For the text-containing cell, return its midpoint in [x, y] coordinate format. 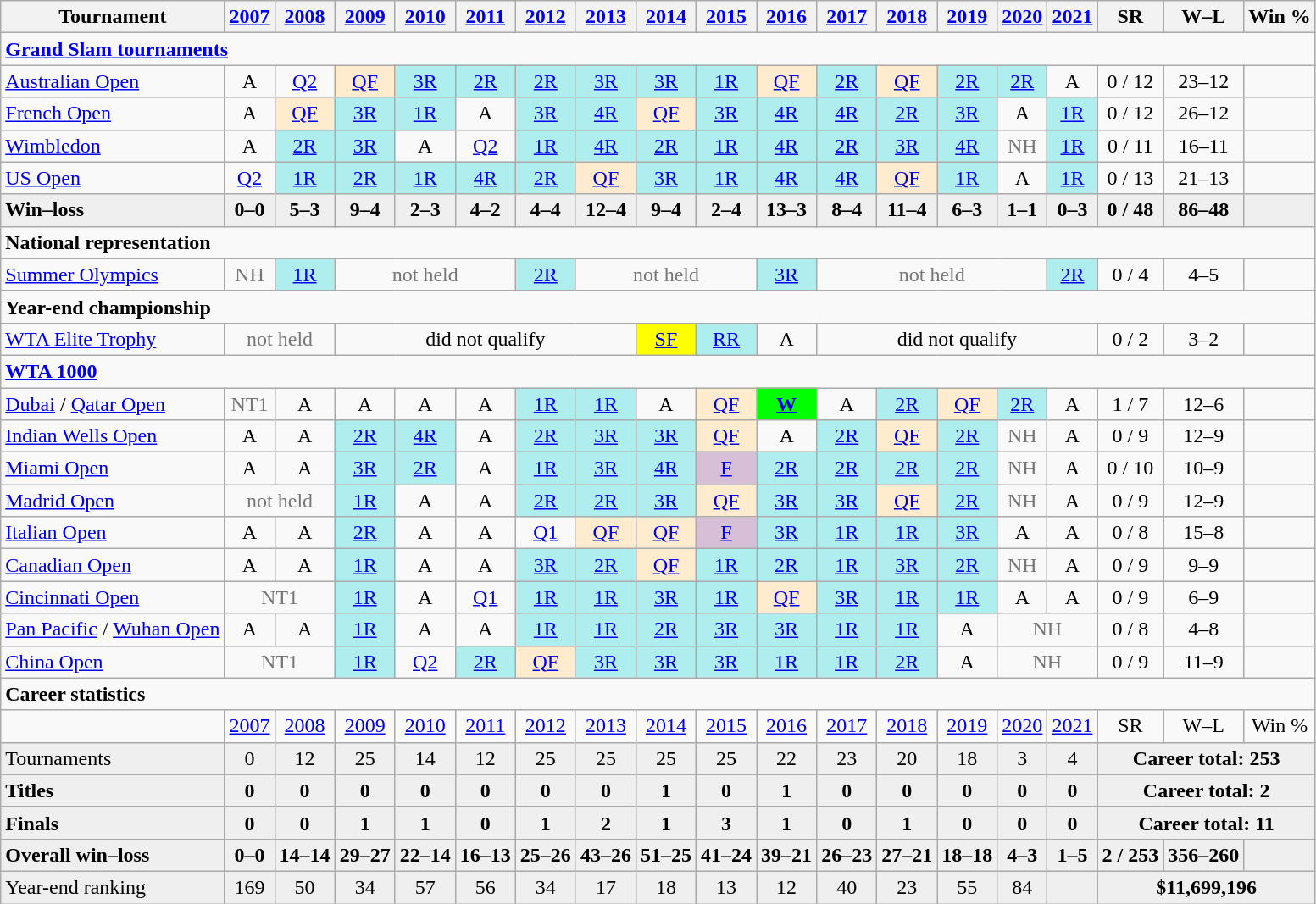
26–23 [847, 855]
57 [425, 887]
23–12 [1203, 81]
3–2 [1203, 339]
SF [666, 339]
WTA 1000 [658, 371]
Cincinnati Open [113, 597]
22–14 [425, 855]
Year-end ranking [113, 887]
0 / 4 [1130, 275]
43–26 [605, 855]
16–13 [485, 855]
84 [1022, 887]
1–1 [1022, 210]
16–11 [1203, 146]
4–3 [1022, 855]
2 / 253 [1130, 855]
0 / 2 [1130, 339]
169 [249, 887]
Italian Open [113, 533]
27–21 [907, 855]
4–8 [1203, 629]
18–18 [968, 855]
20 [907, 758]
56 [485, 887]
US Open [113, 178]
W [786, 404]
$11,699,196 [1207, 887]
40 [847, 887]
11–4 [907, 210]
Tournament [113, 17]
50 [305, 887]
14–14 [305, 855]
0 / 11 [1130, 146]
26–12 [1203, 114]
51–25 [666, 855]
Indian Wells Open [113, 436]
22 [786, 758]
11–9 [1203, 662]
41–24 [727, 855]
0–3 [1073, 210]
6–9 [1203, 597]
55 [968, 887]
Miami Open [113, 469]
National representation [658, 242]
Grand Slam tournaments [658, 49]
2–3 [425, 210]
Pan Pacific / Wuhan Open [113, 629]
13 [727, 887]
10–9 [1203, 469]
WTA Elite Trophy [113, 339]
RR [727, 339]
356–260 [1203, 855]
14 [425, 758]
12–6 [1203, 404]
1–5 [1073, 855]
6–3 [968, 210]
Career total: 253 [1207, 758]
Summer Olympics [113, 275]
17 [605, 887]
5–3 [305, 210]
Career total: 2 [1207, 790]
Dubai / Qatar Open [113, 404]
Tournaments [113, 758]
4–2 [485, 210]
1 / 7 [1130, 404]
Titles [113, 790]
French Open [113, 114]
4–5 [1203, 275]
Win–loss [113, 210]
12–4 [605, 210]
Career statistics [658, 694]
Canadian Open [113, 565]
2–4 [727, 210]
Overall win–loss [113, 855]
13–3 [786, 210]
15–8 [1203, 533]
86–48 [1203, 210]
Madrid Open [113, 501]
8–4 [847, 210]
9–9 [1203, 565]
29–27 [364, 855]
China Open [113, 662]
0 / 48 [1130, 210]
4–4 [546, 210]
4 [1073, 758]
Finals [113, 823]
Year-end championship [658, 307]
39–21 [786, 855]
25–26 [546, 855]
Wimbledon [113, 146]
0 / 10 [1130, 469]
Australian Open [113, 81]
2 [605, 823]
0 / 13 [1130, 178]
21–13 [1203, 178]
Career total: 11 [1207, 823]
